Scan for the cell matching the given text and deliver its (x, y) coordinate at center. 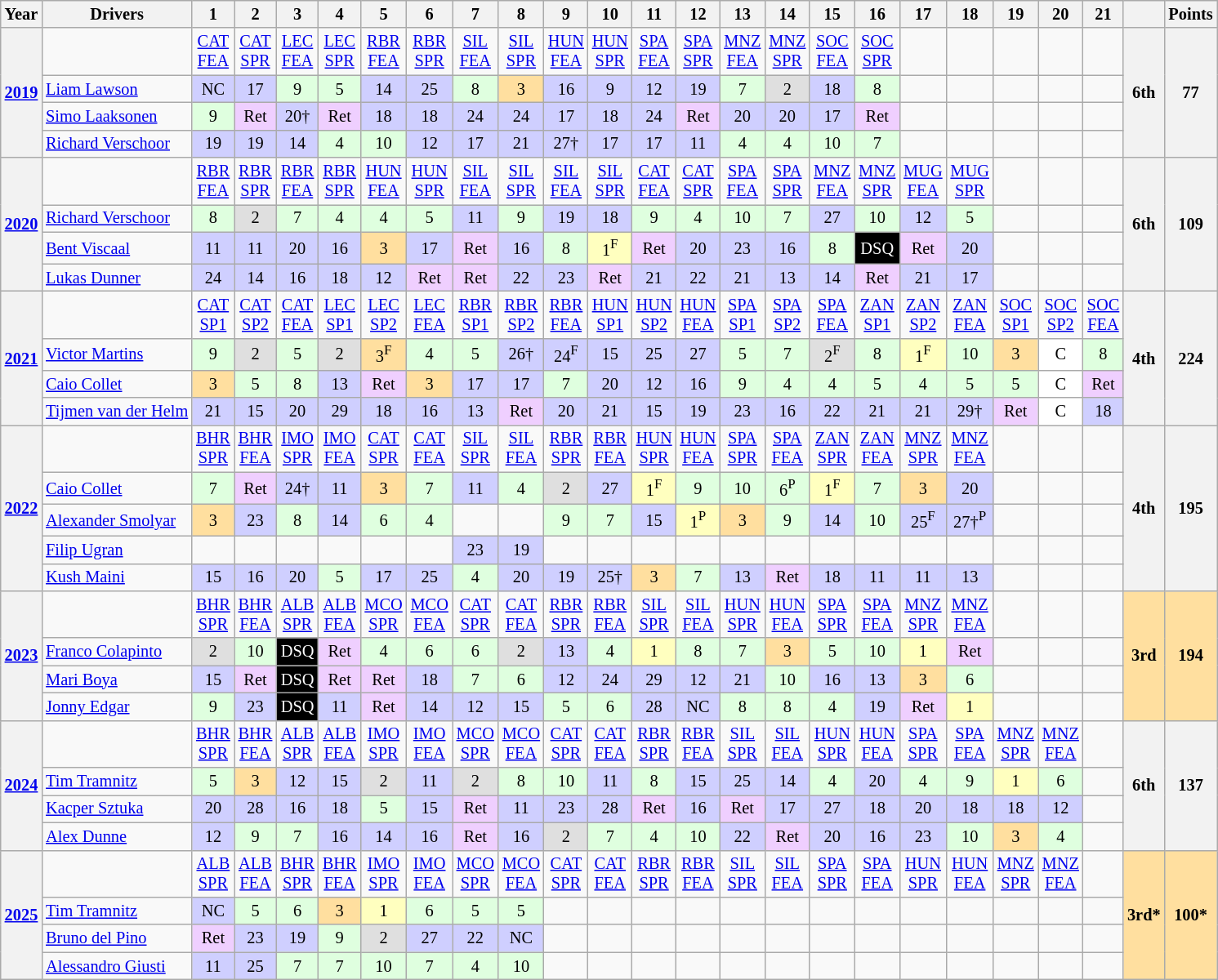
2021 (21, 359)
Kacper Sztuka (117, 808)
CATSP2 (256, 315)
Franco Colapinto (117, 652)
Year (21, 14)
100* (1191, 915)
194 (1191, 655)
Bent Viscaal (117, 248)
3rd (1144, 655)
109 (1191, 225)
RBRSP2 (521, 315)
HUNSP2 (654, 315)
ZANSP2 (923, 315)
3rd* (1144, 915)
MUGSPR (970, 181)
SOCSP1 (1016, 315)
Liam Lawson (117, 89)
SPASP2 (787, 315)
29† (970, 412)
2019 (21, 93)
SPASP1 (742, 315)
6P (787, 488)
2023 (21, 655)
27†P (970, 519)
Points (1191, 14)
25F (923, 519)
CATSP1 (213, 315)
SOCSPR (877, 51)
Lukas Dunner (117, 278)
2024 (21, 786)
Simo Laaksonen (117, 116)
LECSPR (340, 51)
26† (521, 354)
2020 (21, 225)
Bruno del Pino (117, 938)
Alexander Smolyar (117, 519)
25† (610, 577)
Drivers (117, 14)
RBRSP1 (475, 315)
Mari Boya (117, 679)
224 (1191, 359)
Kush Maini (117, 577)
20† (297, 116)
Alex Dunne (117, 836)
LECSP1 (340, 315)
27† (566, 144)
3F (383, 354)
195 (1191, 508)
2F (832, 354)
MUGFEA (923, 181)
24F (566, 354)
2025 (21, 915)
Jonny Edgar (117, 706)
HUNSP1 (610, 315)
Alessandro Giusti (117, 966)
137 (1191, 786)
LECSP2 (383, 315)
Tijmen van der Helm (117, 412)
Filip Ugran (117, 550)
24† (297, 488)
ZANSP1 (877, 315)
77 (1191, 93)
1P (698, 519)
SOCSP2 (1060, 315)
ZANSPR (832, 448)
2022 (21, 508)
Victor Martins (117, 354)
